Determine the (x, y) coordinate at the center of the cell enclosing the given text.  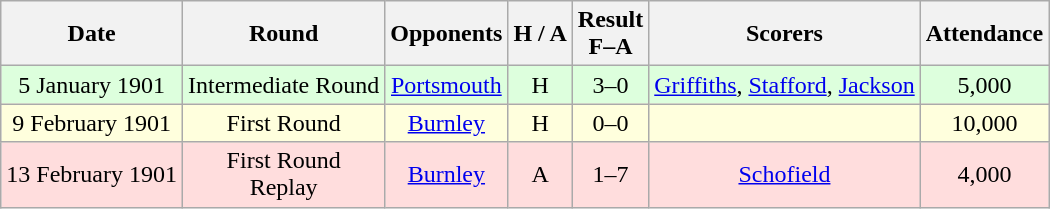
Griffiths, Stafford, Jackson (784, 85)
Attendance (984, 34)
10,000 (984, 123)
Date (92, 34)
13 February 1901 (92, 174)
First Round (283, 123)
First RoundReplay (283, 174)
1–7 (610, 174)
Round (283, 34)
0–0 (610, 123)
5,000 (984, 85)
Scorers (784, 34)
H / A (540, 34)
3–0 (610, 85)
A (540, 174)
Opponents (446, 34)
ResultF–A (610, 34)
9 February 1901 (92, 123)
Intermediate Round (283, 85)
4,000 (984, 174)
5 January 1901 (92, 85)
Schofield (784, 174)
Portsmouth (446, 85)
